Return the (x, y) coordinate for the center point of the cell that contains the specified text.  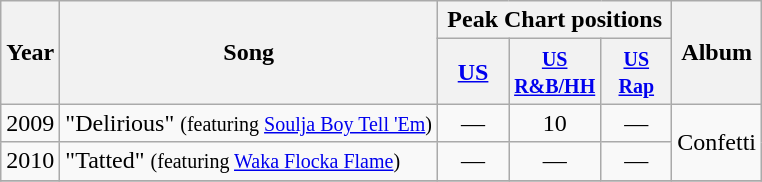
Year (30, 52)
US R&B/HH (555, 72)
"Delirious" (featuring Soulja Boy Tell 'Em) (249, 123)
Album (717, 52)
2009 (30, 123)
Confetti (717, 142)
US Rap (636, 72)
2010 (30, 161)
10 (555, 123)
Peak Chart positions (555, 20)
"Tatted" (featuring Waka Flocka Flame) (249, 161)
Song (249, 52)
US (474, 72)
